Identify which cell holds the provided text, then report its [X, Y] central coordinate. 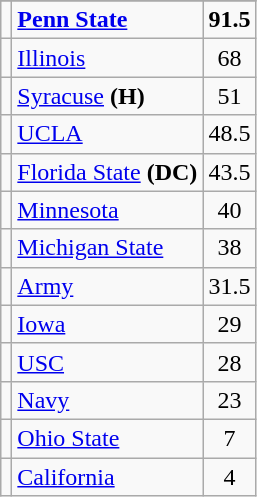
38 [230, 248]
68 [230, 58]
40 [230, 210]
51 [230, 96]
31.5 [230, 286]
4 [230, 477]
91.5 [230, 20]
23 [230, 400]
29 [230, 324]
California [108, 477]
7 [230, 438]
Iowa [108, 324]
Minnesota [108, 210]
USC [108, 362]
Penn State [108, 20]
UCLA [108, 134]
48.5 [230, 134]
43.5 [230, 172]
Michigan State [108, 248]
Florida State (DC) [108, 172]
Navy [108, 400]
Army [108, 286]
Ohio State [108, 438]
Syracuse (H) [108, 96]
28 [230, 362]
Illinois [108, 58]
